Determine the (X, Y) coordinate at the center of the cell enclosing the given text.  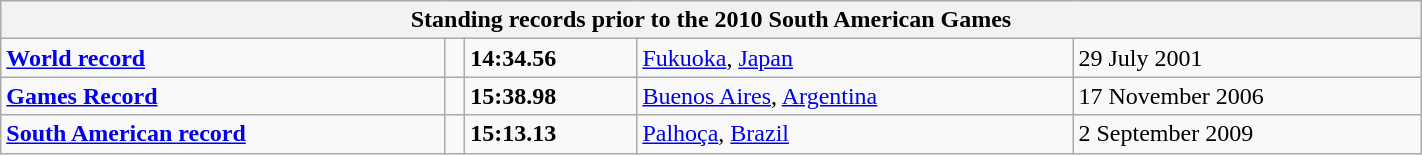
17 November 2006 (1247, 96)
Games Record (223, 96)
Palhoça, Brazil (855, 134)
15:38.98 (551, 96)
29 July 2001 (1247, 58)
15:13.13 (551, 134)
South American record (223, 134)
14:34.56 (551, 58)
2 September 2009 (1247, 134)
World record (223, 58)
Standing records prior to the 2010 South American Games (711, 20)
Fukuoka, Japan (855, 58)
Buenos Aires, Argentina (855, 96)
